Extract the [X, Y] coordinate from the center of the cell holding the provided text.  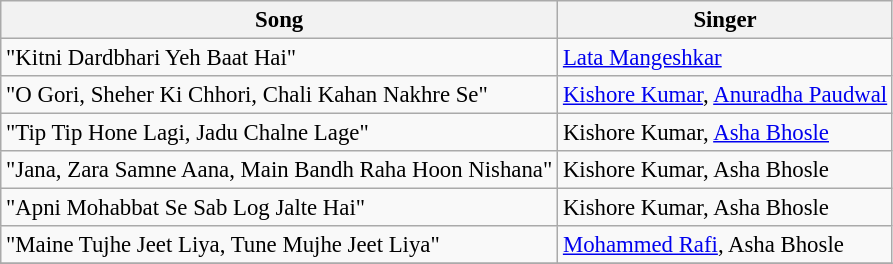
"Jana, Zara Samne Aana, Main Bandh Raha Hoon Nishana" [280, 170]
"Apni Mohabbat Se Sab Log Jalte Hai" [280, 208]
Mohammed Rafi, Asha Bhosle [726, 245]
"Maine Tujhe Jeet Liya, Tune Mujhe Jeet Liya" [280, 245]
Song [280, 20]
"O Gori, Sheher Ki Chhori, Chali Kahan Nakhre Se" [280, 95]
Lata Mangeshkar [726, 58]
Kishore Kumar, Anuradha Paudwal [726, 95]
Singer [726, 20]
"Kitni Dardbhari Yeh Baat Hai" [280, 58]
"Tip Tip Hone Lagi, Jadu Chalne Lage" [280, 133]
